Find where the given text appears and provide that cell's center as [X, Y] coordinate. 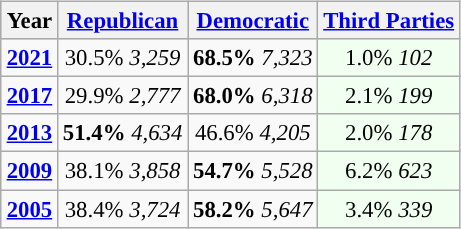
2.1% 199 [389, 96]
46.6% 4,205 [253, 133]
29.9% 2,777 [122, 96]
2017 [29, 96]
68.5% 7,323 [253, 58]
51.4% 4,634 [122, 133]
2.0% 178 [389, 133]
38.4% 3,724 [122, 209]
6.2% 623 [389, 171]
54.7% 5,528 [253, 171]
Third Parties [389, 21]
68.0% 6,318 [253, 96]
Year [29, 21]
2013 [29, 133]
2005 [29, 209]
3.4% 339 [389, 209]
Democratic [253, 21]
2009 [29, 171]
2021 [29, 58]
Republican [122, 21]
1.0% 102 [389, 58]
58.2% 5,647 [253, 209]
38.1% 3,858 [122, 171]
30.5% 3,259 [122, 58]
